Scan for the cell matching the given text and deliver its [x, y] coordinate at center. 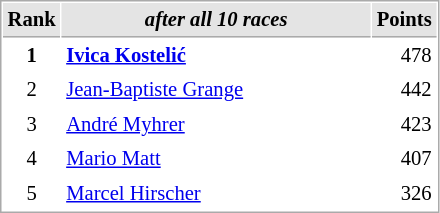
2 [32, 90]
after all 10 races [216, 20]
3 [32, 124]
5 [32, 194]
4 [32, 158]
407 [404, 158]
423 [404, 124]
Marcel Hirscher [216, 194]
326 [404, 194]
Points [404, 20]
442 [404, 90]
André Myhrer [216, 124]
Ivica Kostelić [216, 56]
Jean-Baptiste Grange [216, 90]
478 [404, 56]
1 [32, 56]
Rank [32, 20]
Mario Matt [216, 158]
